For the text-containing cell, return its midpoint in (X, Y) coordinate format. 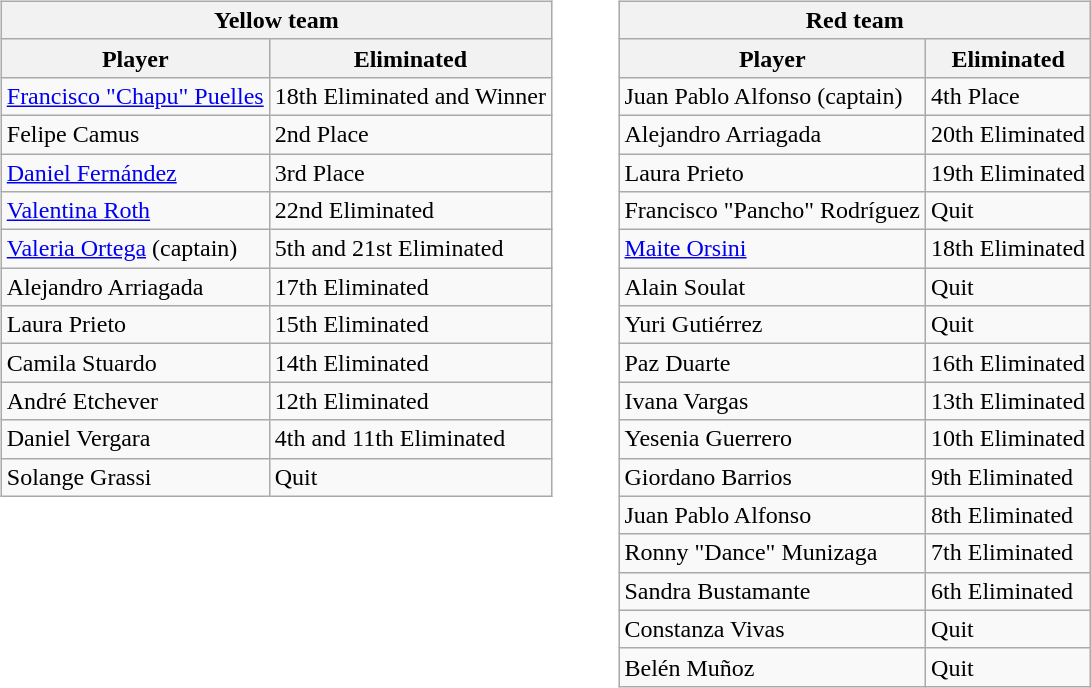
9th Eliminated (1008, 477)
Ivana Vargas (772, 401)
15th Eliminated (410, 325)
17th Eliminated (410, 287)
14th Eliminated (410, 363)
3rd Place (410, 173)
8th Eliminated (1008, 515)
Daniel Vergara (135, 439)
4th and 11th Eliminated (410, 439)
18th Eliminated (1008, 249)
Valeria Ortega (captain) (135, 249)
20th Eliminated (1008, 134)
Paz Duarte (772, 363)
6th Eliminated (1008, 591)
Giordano Barrios (772, 477)
Belén Muñoz (772, 667)
13th Eliminated (1008, 401)
Francisco "Chapu" Puelles (135, 96)
Daniel Fernández (135, 173)
Yesenia Guerrero (772, 439)
7th Eliminated (1008, 553)
16th Eliminated (1008, 363)
Juan Pablo Alfonso (772, 515)
Red team (855, 20)
Felipe Camus (135, 134)
André Etchever (135, 401)
Sandra Bustamante (772, 591)
Juan Pablo Alfonso (captain) (772, 96)
Maite Orsini (772, 249)
Francisco "Pancho" Rodríguez (772, 211)
10th Eliminated (1008, 439)
18th Eliminated and Winner (410, 96)
Camila Stuardo (135, 363)
2nd Place (410, 134)
Alain Soulat (772, 287)
Yellow team (276, 20)
4th Place (1008, 96)
5th and 21st Eliminated (410, 249)
22nd Eliminated (410, 211)
19th Eliminated (1008, 173)
Valentina Roth (135, 211)
Ronny "Dance" Munizaga (772, 553)
Yuri Gutiérrez (772, 325)
Solange Grassi (135, 477)
Constanza Vivas (772, 629)
12th Eliminated (410, 401)
